Provide the (x, y) coordinate of the cell's center where the given text is located.  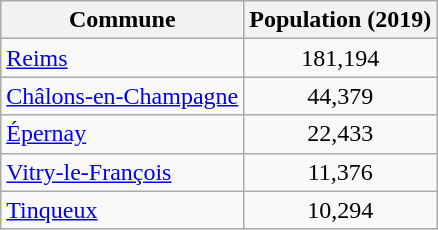
Épernay (122, 134)
Commune (122, 20)
Reims (122, 58)
181,194 (340, 58)
44,379 (340, 96)
11,376 (340, 172)
Population (2019) (340, 20)
10,294 (340, 210)
Châlons-en-Champagne (122, 96)
Tinqueux (122, 210)
22,433 (340, 134)
Vitry-le-François (122, 172)
